Return the [x, y] coordinate for the center point of the cell that contains the specified text.  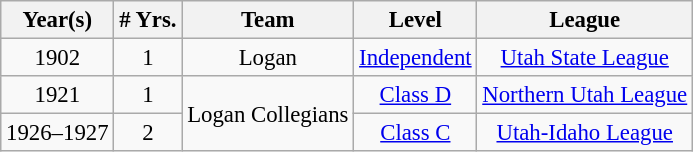
Utah State League [585, 58]
Logan [268, 58]
Level [416, 20]
1902 [58, 58]
Class D [416, 95]
Logan Collegians [268, 114]
Northern Utah League [585, 95]
Class C [416, 133]
League [585, 20]
# Yrs. [148, 20]
2 [148, 133]
1926–1927 [58, 133]
1921 [58, 95]
Team [268, 20]
Utah-Idaho League [585, 133]
Year(s) [58, 20]
Independent [416, 58]
